Pinpoint the cell where the given text exists, returning its [X, Y] midpoint coordinate. 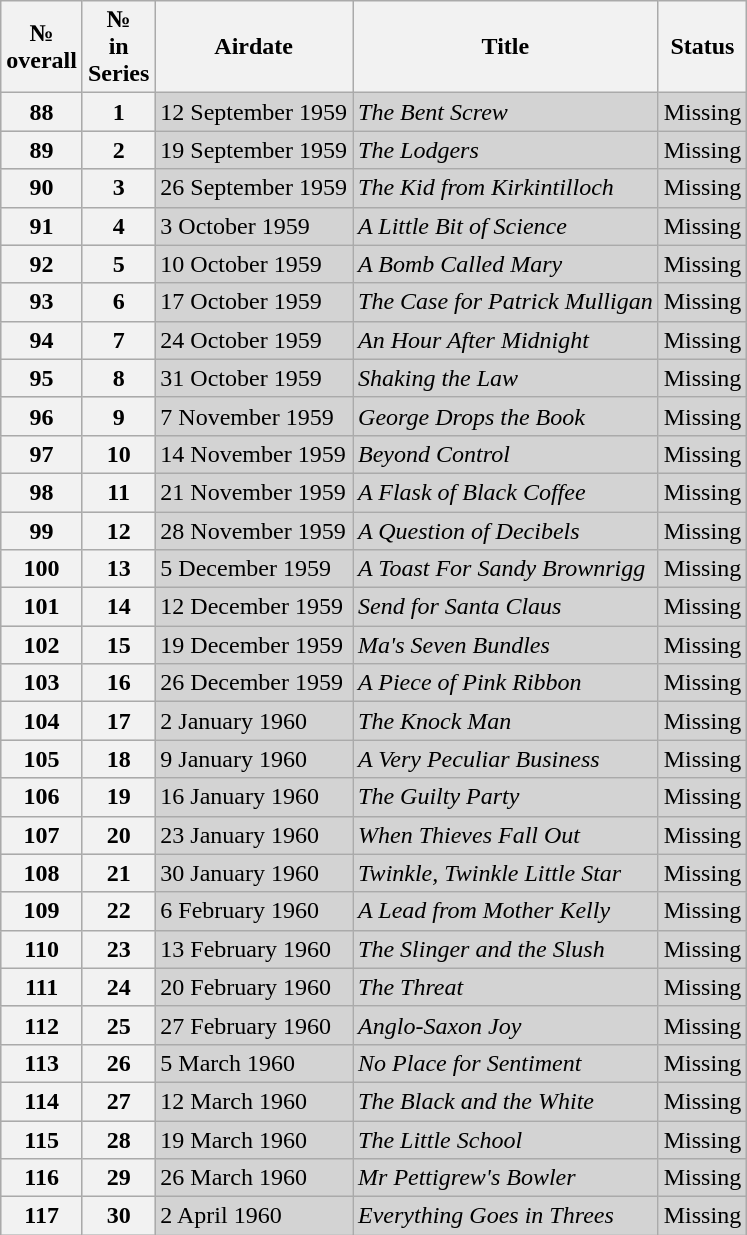
Send for Santa Claus [506, 607]
Anglo-Saxon Joy [506, 1025]
20 February 1960 [254, 987]
96 [42, 416]
97 [42, 454]
23 January 1960 [254, 835]
5 [118, 264]
112 [42, 1025]
The Knock Man [506, 721]
7 [118, 340]
18 [118, 759]
No Place for Sentiment [506, 1063]
26 March 1960 [254, 1178]
24 October 1959 [254, 340]
114 [42, 1101]
8 [118, 378]
The Threat [506, 987]
22 [118, 911]
3 [118, 188]
20 [118, 835]
№overall [42, 47]
89 [42, 150]
91 [42, 226]
19 September 1959 [254, 150]
An Hour After Midnight [506, 340]
116 [42, 1178]
The Slinger and the Slush [506, 949]
1 [118, 112]
The Guilty Party [506, 797]
A Little Bit of Science [506, 226]
24 [118, 987]
19 [118, 797]
106 [42, 797]
9 [118, 416]
14 November 1959 [254, 454]
The Lodgers [506, 150]
98 [42, 492]
Status [702, 47]
88 [42, 112]
9 January 1960 [254, 759]
27 February 1960 [254, 1025]
Airdate [254, 47]
103 [42, 683]
10 [118, 454]
28 November 1959 [254, 531]
A Toast For Sandy Brownrigg [506, 569]
A Lead from Mother Kelly [506, 911]
The Black and the White [506, 1101]
5 March 1960 [254, 1063]
110 [42, 949]
16 January 1960 [254, 797]
12 [118, 531]
A Question of Decibels [506, 531]
4 [118, 226]
15 [118, 645]
12 March 1960 [254, 1101]
109 [42, 911]
101 [42, 607]
23 [118, 949]
111 [42, 987]
102 [42, 645]
31 October 1959 [254, 378]
21 November 1959 [254, 492]
13 February 1960 [254, 949]
117 [42, 1216]
17 [118, 721]
Everything Goes in Threes [506, 1216]
Title [506, 47]
A Flask of Black Coffee [506, 492]
Shaking the Law [506, 378]
19 March 1960 [254, 1139]
16 [118, 683]
The Little School [506, 1139]
29 [118, 1178]
94 [42, 340]
Beyond Control [506, 454]
26 [118, 1063]
99 [42, 531]
104 [42, 721]
30 January 1960 [254, 873]
90 [42, 188]
26 December 1959 [254, 683]
113 [42, 1063]
When Thieves Fall Out [506, 835]
93 [42, 302]
10 October 1959 [254, 264]
26 September 1959 [254, 188]
George Drops the Book [506, 416]
5 December 1959 [254, 569]
6 [118, 302]
The Case for Patrick Mulligan [506, 302]
107 [42, 835]
12 December 1959 [254, 607]
Ma's Seven Bundles [506, 645]
14 [118, 607]
A Piece of Pink Ribbon [506, 683]
108 [42, 873]
Mr Pettigrew's Bowler [506, 1178]
92 [42, 264]
2 April 1960 [254, 1216]
21 [118, 873]
A Bomb Called Mary [506, 264]
2 January 1960 [254, 721]
13 [118, 569]
17 October 1959 [254, 302]
The Bent Screw [506, 112]
3 October 1959 [254, 226]
19 December 1959 [254, 645]
100 [42, 569]
95 [42, 378]
Twinkle, Twinkle Little Star [506, 873]
25 [118, 1025]
12 September 1959 [254, 112]
6 February 1960 [254, 911]
30 [118, 1216]
105 [42, 759]
115 [42, 1139]
11 [118, 492]
№inSeries [118, 47]
27 [118, 1101]
7 November 1959 [254, 416]
The Kid from Kirkintilloch [506, 188]
28 [118, 1139]
A Very Peculiar Business [506, 759]
2 [118, 150]
